Extract the (X, Y) coordinate from the center of the cell holding the provided text.  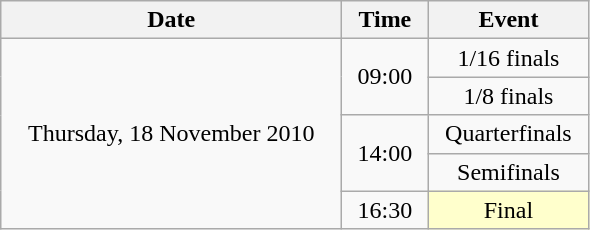
Quarterfinals (508, 134)
Time (385, 20)
Thursday, 18 November 2010 (172, 134)
Final (508, 210)
14:00 (385, 153)
Semifinals (508, 172)
09:00 (385, 77)
1/16 finals (508, 58)
16:30 (385, 210)
1/8 finals (508, 96)
Event (508, 20)
Date (172, 20)
